Search for the cell housing the specified text and yield its [X, Y] center coordinate. 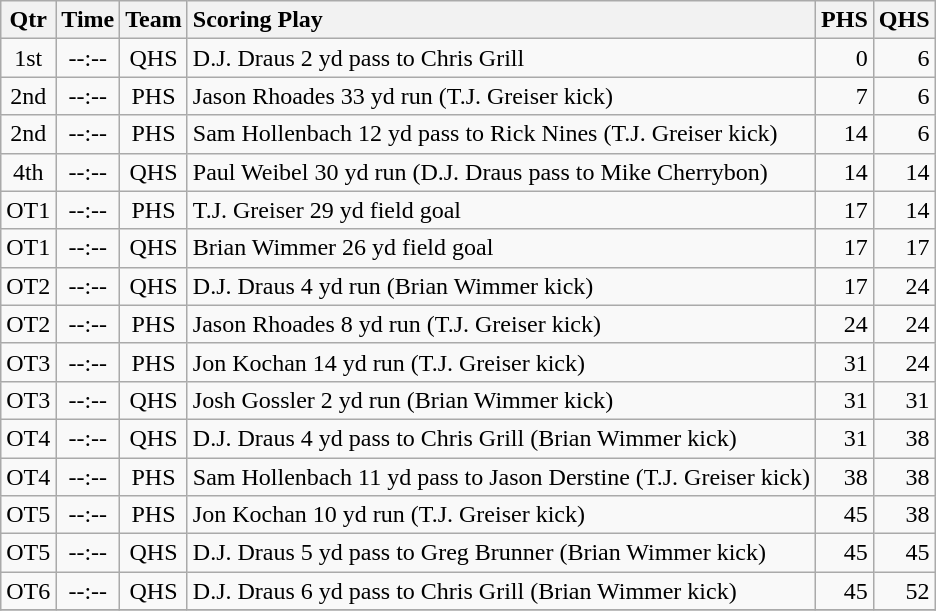
7 [845, 96]
Josh Gossler 2 yd run (Brian Wimmer kick) [501, 400]
0 [845, 58]
Team [154, 20]
T.J. Greiser 29 yd field goal [501, 210]
Jon Kochan 14 yd run (T.J. Greiser kick) [501, 362]
Scoring Play [501, 20]
OT6 [28, 591]
Qtr [28, 20]
Brian Wimmer 26 yd field goal [501, 248]
Time [88, 20]
1st [28, 58]
D.J. Draus 4 yd run (Brian Wimmer kick) [501, 286]
Sam Hollenbach 12 yd pass to Rick Nines (T.J. Greiser kick) [501, 134]
Sam Hollenbach 11 yd pass to Jason Derstine (T.J. Greiser kick) [501, 477]
52 [904, 591]
D.J. Draus 4 yd pass to Chris Grill (Brian Wimmer kick) [501, 438]
D.J. Draus 5 yd pass to Greg Brunner (Brian Wimmer kick) [501, 553]
4th [28, 172]
Jason Rhoades 33 yd run (T.J. Greiser kick) [501, 96]
Jason Rhoades 8 yd run (T.J. Greiser kick) [501, 324]
D.J. Draus 2 yd pass to Chris Grill [501, 58]
Paul Weibel 30 yd run (D.J. Draus pass to Mike Cherrybon) [501, 172]
D.J. Draus 6 yd pass to Chris Grill (Brian Wimmer kick) [501, 591]
Jon Kochan 10 yd run (T.J. Greiser kick) [501, 515]
